From the cell containing the given text, extract its center point as [x, y] coordinate. 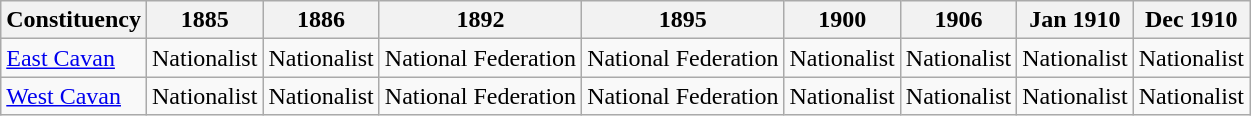
1892 [480, 20]
West Cavan [74, 96]
Constituency [74, 20]
Dec 1910 [1191, 20]
East Cavan [74, 58]
1885 [204, 20]
1906 [958, 20]
1900 [842, 20]
1895 [683, 20]
Jan 1910 [1075, 20]
1886 [321, 20]
